Capture the cell that displays the provided text and extract its (X, Y) central coordinate. 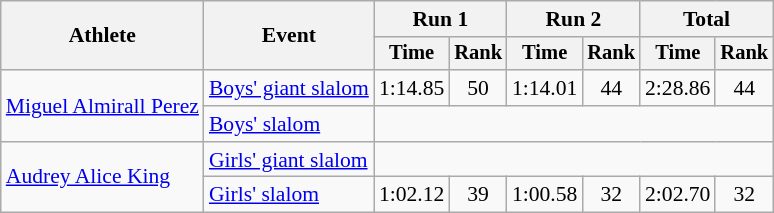
Run 2 (574, 19)
Audrey Alice King (102, 178)
Athlete (102, 36)
1:00.58 (544, 195)
1:02.12 (412, 195)
Boys' giant slalom (289, 88)
Girls' slalom (289, 195)
39 (478, 195)
Event (289, 36)
1:14.85 (412, 88)
Boys' slalom (289, 124)
Run 1 (440, 19)
Miguel Almirall Perez (102, 106)
50 (478, 88)
2:28.86 (678, 88)
Total (706, 19)
1:14.01 (544, 88)
Girls' giant slalom (289, 160)
2:02.70 (678, 195)
